Pinpoint the cell where the given text exists, returning its (x, y) midpoint coordinate. 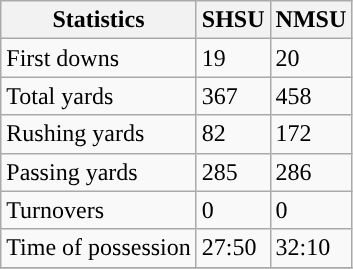
172 (311, 134)
Turnovers (99, 210)
27:50 (233, 248)
20 (311, 58)
458 (311, 96)
82 (233, 134)
367 (233, 96)
Rushing yards (99, 134)
286 (311, 172)
Passing yards (99, 172)
First downs (99, 58)
32:10 (311, 248)
SHSU (233, 20)
19 (233, 58)
Statistics (99, 20)
Total yards (99, 96)
Time of possession (99, 248)
NMSU (311, 20)
285 (233, 172)
